Detect which cell encompasses the target text, then output its [x, y] center coordinate. 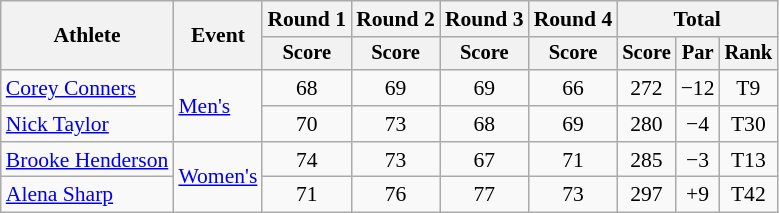
Round 2 [396, 19]
Nick Taylor [88, 124]
272 [646, 88]
70 [306, 124]
297 [646, 195]
Athlete [88, 36]
T9 [749, 88]
76 [396, 195]
Women's [218, 178]
Corey Conners [88, 88]
Round 3 [484, 19]
Round 1 [306, 19]
+9 [698, 195]
−4 [698, 124]
Par [698, 54]
Event [218, 36]
−12 [698, 88]
Rank [749, 54]
280 [646, 124]
T30 [749, 124]
77 [484, 195]
−3 [698, 160]
66 [574, 88]
Alena Sharp [88, 195]
285 [646, 160]
67 [484, 160]
Total [697, 19]
T42 [749, 195]
Brooke Henderson [88, 160]
Men's [218, 106]
Round 4 [574, 19]
74 [306, 160]
T13 [749, 160]
